Scan for the cell matching the given text and deliver its [X, Y] coordinate at center. 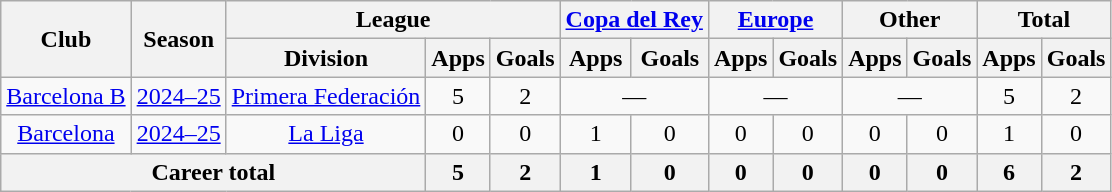
Career total [214, 172]
Division [326, 58]
Season [178, 39]
Barcelona [66, 134]
League [393, 20]
Other [910, 20]
Club [66, 39]
Barcelona B [66, 96]
Total [1044, 20]
Primera Federación [326, 96]
Europe [775, 20]
La Liga [326, 134]
6 [1009, 172]
Copa del Rey [634, 20]
